Output the (x, y) coordinate of the center of the cell containing the given text.  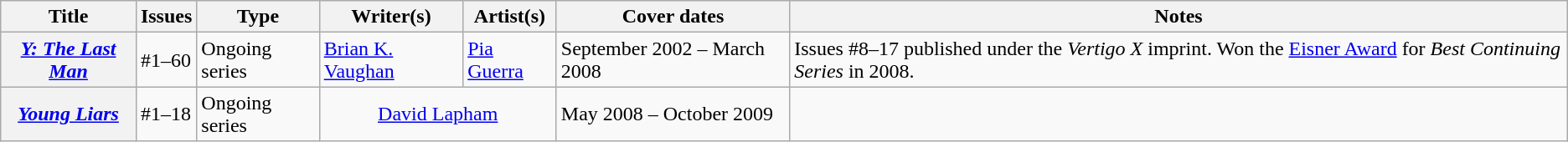
Issues #8–17 published under the Vertigo X imprint. Won the Eisner Award for Best Continuing Series in 2008. (1179, 60)
#1–18 (166, 114)
Young Liars (69, 114)
May 2008 – October 2009 (673, 114)
Type (258, 17)
Writer(s) (390, 17)
Y: The Last Man (69, 60)
David Lapham (437, 114)
September 2002 – March 2008 (673, 60)
Notes (1179, 17)
Issues (166, 17)
#1–60 (166, 60)
Pia Guerra (510, 60)
Artist(s) (510, 17)
Title (69, 17)
Cover dates (673, 17)
Brian K. Vaughan (390, 60)
